For the text-containing cell, return its midpoint in (X, Y) coordinate format. 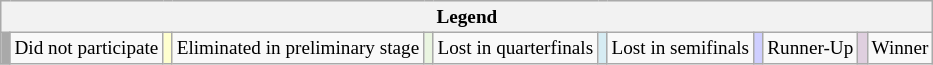
Runner-Up (810, 48)
Winner (900, 48)
Did not participate (86, 48)
Legend (467, 17)
Lost in semifinals (680, 48)
Eliminated in preliminary stage (298, 48)
Lost in quarterfinals (516, 48)
